Locate the cell with the specified text and output its [X, Y] center coordinate. 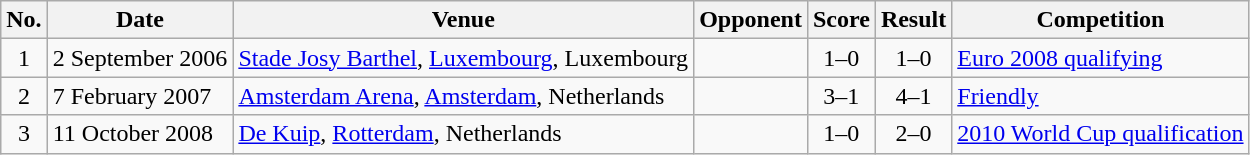
2 September 2006 [140, 58]
2–0 [913, 134]
Opponent [751, 20]
De Kuip, Rotterdam, Netherlands [464, 134]
7 February 2007 [140, 96]
2 [24, 96]
No. [24, 20]
3–1 [841, 96]
Competition [1100, 20]
Score [841, 20]
Amsterdam Arena, Amsterdam, Netherlands [464, 96]
2010 World Cup qualification [1100, 134]
1 [24, 58]
Venue [464, 20]
Friendly [1100, 96]
Date [140, 20]
11 October 2008 [140, 134]
4–1 [913, 96]
3 [24, 134]
Euro 2008 qualifying [1100, 58]
Result [913, 20]
Stade Josy Barthel, Luxembourg, Luxembourg [464, 58]
